For the text-containing cell, return its midpoint in (X, Y) coordinate format. 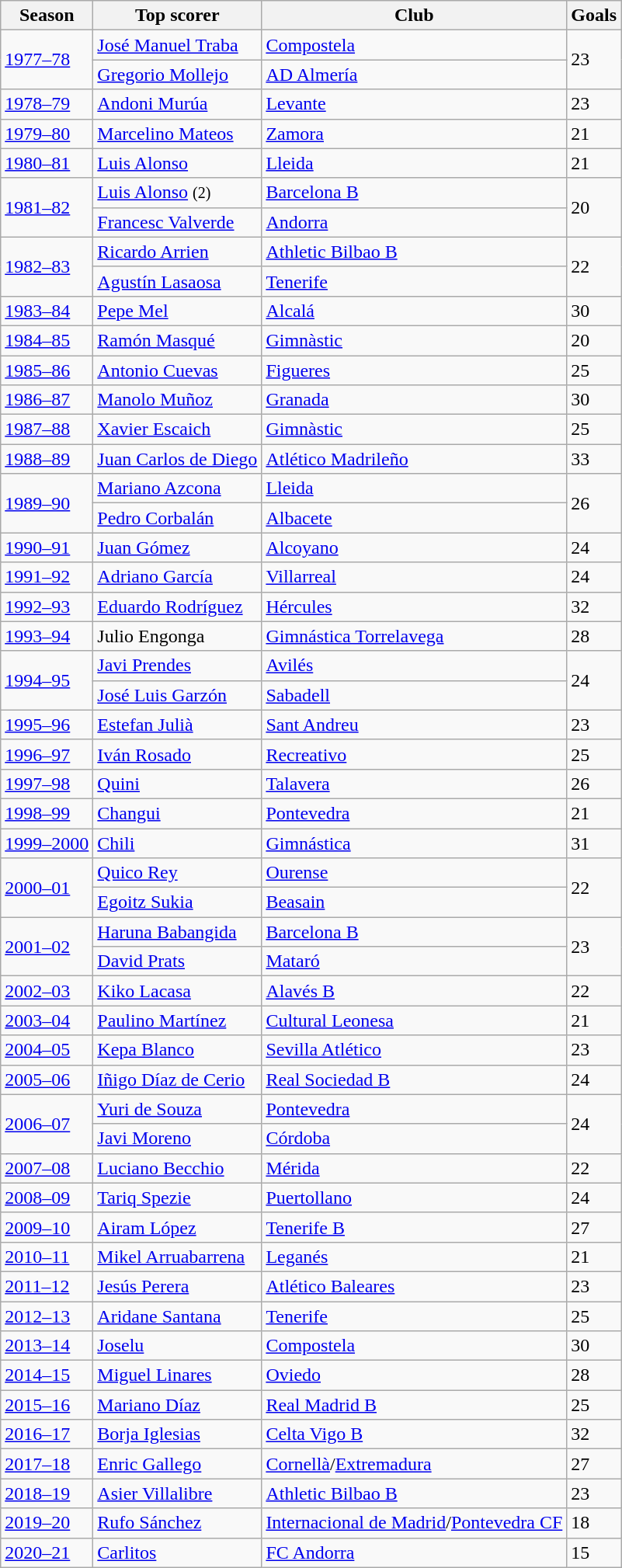
Aridane Santana (177, 1316)
Tariq Spezie (177, 1198)
Club (415, 16)
Atlético Madrileño (415, 459)
Xavier Escaich (177, 429)
Borja Iglesias (177, 1434)
1981–82 (47, 207)
Rufo Sánchez (177, 1523)
Season (47, 16)
Asier Villalibre (177, 1493)
Granada (415, 400)
José Manuel Traba (177, 45)
1983–84 (47, 311)
2019–20 (47, 1523)
Luis Alonso (177, 163)
José Luis Garzón (177, 695)
1993–94 (47, 636)
2009–10 (47, 1227)
Cultural Leonesa (415, 1020)
Kepa Blanco (177, 1050)
1986–87 (47, 400)
2007–08 (47, 1168)
Antonio Cuevas (177, 370)
2014–15 (47, 1375)
1991–92 (47, 577)
Gimnástica (415, 843)
1997–98 (47, 784)
1990–91 (47, 548)
Enric Gallego (177, 1464)
Real Madrid B (415, 1405)
2005–06 (47, 1080)
1977–78 (47, 60)
31 (594, 843)
Juan Carlos de Diego (177, 459)
1989–90 (47, 503)
Levante (415, 104)
Recreativo (415, 754)
Kiko Lacasa (177, 991)
Cornellà/Extremadura (415, 1464)
Egoitz Sukia (177, 902)
1980–81 (47, 163)
Mataró (415, 961)
Córdoba (415, 1139)
Estefan Julià (177, 725)
Luciano Becchio (177, 1168)
2003–04 (47, 1020)
AD Almería (415, 75)
Alcoyano (415, 548)
2013–14 (47, 1346)
1978–79 (47, 104)
Eduardo Rodríguez (177, 607)
1982–83 (47, 266)
Zamora (415, 134)
2006–07 (47, 1124)
Pepe Mel (177, 311)
Javi Moreno (177, 1139)
1992–93 (47, 607)
Quico Rey (177, 873)
2008–09 (47, 1198)
Sevilla Atlético (415, 1050)
1987–88 (47, 429)
2020–21 (47, 1552)
Puertollano (415, 1198)
1979–80 (47, 134)
15 (594, 1552)
Celta Vigo B (415, 1434)
1985–86 (47, 370)
Internacional de Madrid/Pontevedra CF (415, 1523)
Marcelino Mateos (177, 134)
Mikel Arruabarrena (177, 1257)
1994–95 (47, 680)
Changui (177, 813)
1996–97 (47, 754)
1999–2000 (47, 843)
2012–13 (47, 1316)
Paulino Martínez (177, 1020)
Alcalá (415, 311)
Atlético Baleares (415, 1286)
2018–19 (47, 1493)
18 (594, 1523)
Tenerife B (415, 1227)
1988–89 (47, 459)
Ricardo Arrien (177, 252)
Adriano García (177, 577)
Talavera (415, 784)
2002–03 (47, 991)
Oviedo (415, 1375)
Villarreal (415, 577)
Top scorer (177, 16)
Andorra (415, 222)
David Prats (177, 961)
Gimnástica Torrelavega (415, 636)
Pedro Corbalán (177, 518)
Albacete (415, 518)
Javi Prendes (177, 666)
Haruna Babangida (177, 932)
Real Sociedad B (415, 1080)
1998–99 (47, 813)
Goals (594, 16)
Airam López (177, 1227)
Beasain (415, 902)
Gregorio Mollejo (177, 75)
Hércules (415, 607)
Juan Gómez (177, 548)
1995–96 (47, 725)
2001–02 (47, 947)
Jesús Perera (177, 1286)
2011–12 (47, 1286)
Joselu (177, 1346)
2015–16 (47, 1405)
33 (594, 459)
Mariano Díaz (177, 1405)
Francesc Valverde (177, 222)
Julio Engonga (177, 636)
FC Andorra (415, 1552)
2000–01 (47, 888)
Avilés (415, 666)
Quini (177, 784)
Ourense (415, 873)
Ramón Masqué (177, 340)
Alavés B (415, 991)
Iñigo Díaz de Cerio (177, 1080)
Carlitos (177, 1552)
Manolo Muñoz (177, 400)
Luis Alonso (2) (177, 193)
1984–85 (47, 340)
Iván Rosado (177, 754)
2010–11 (47, 1257)
Chili (177, 843)
Leganés (415, 1257)
Yuri de Souza (177, 1109)
2004–05 (47, 1050)
Sant Andreu (415, 725)
2016–17 (47, 1434)
Miguel Linares (177, 1375)
Andoni Murúa (177, 104)
Agustín Lasaosa (177, 281)
2017–18 (47, 1464)
Mariano Azcona (177, 488)
Sabadell (415, 695)
Figueres (415, 370)
Mérida (415, 1168)
